Return the [X, Y] coordinate for the center point of the cell that contains the specified text.  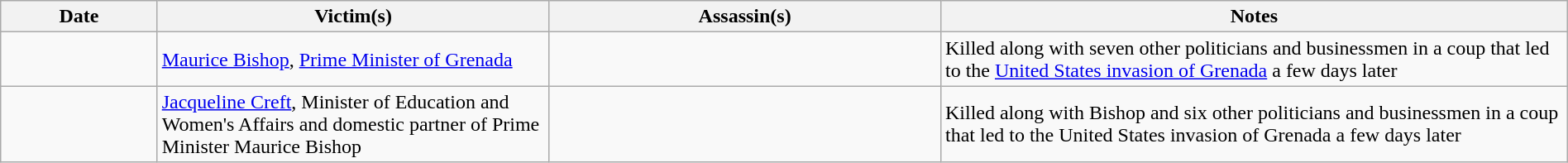
Assassin(s) [745, 17]
Notes [1254, 17]
Date [79, 17]
Jacqueline Creft, Minister of Education and Women's Affairs and domestic partner of Prime Minister Maurice Bishop [353, 124]
Killed along with Bishop and six other politicians and businessmen in a coup that led to the United States invasion of Grenada a few days later [1254, 124]
Killed along with seven other politicians and businessmen in a coup that led to the United States invasion of Grenada a few days later [1254, 60]
Victim(s) [353, 17]
Maurice Bishop, Prime Minister of Grenada [353, 60]
